Locate the cell with the specified text and output its [X, Y] center coordinate. 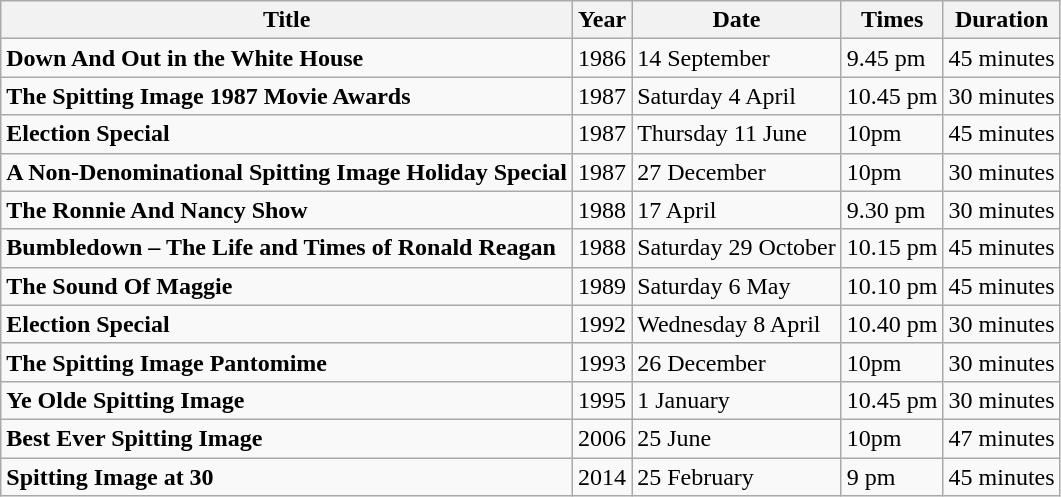
Title [287, 20]
9 pm [892, 477]
The Sound Of Maggie [287, 286]
25 June [737, 438]
A Non-Denominational Spitting Image Holiday Special [287, 172]
The Ronnie And Nancy Show [287, 210]
2006 [602, 438]
9.45 pm [892, 58]
25 February [737, 477]
1995 [602, 400]
9.30 pm [892, 210]
Bumbledown – The Life and Times of Ronald Reagan [287, 248]
Wednesday 8 April [737, 324]
The Spitting Image Pantomime [287, 362]
1993 [602, 362]
Saturday 29 October [737, 248]
Date [737, 20]
Saturday 4 April [737, 96]
Year [602, 20]
14 September [737, 58]
1986 [602, 58]
1992 [602, 324]
Duration [1002, 20]
1989 [602, 286]
Down And Out in the White House [287, 58]
17 April [737, 210]
26 December [737, 362]
Ye Olde Spitting Image [287, 400]
10.40 pm [892, 324]
27 December [737, 172]
1 January [737, 400]
Best Ever Spitting Image [287, 438]
Saturday 6 May [737, 286]
Times [892, 20]
The Spitting Image 1987 Movie Awards [287, 96]
Spitting Image at 30 [287, 477]
Thursday 11 June [737, 134]
47 minutes [1002, 438]
10.10 pm [892, 286]
2014 [602, 477]
10.15 pm [892, 248]
